Determine the [x, y] coordinate at the center of the cell enclosing the given text.  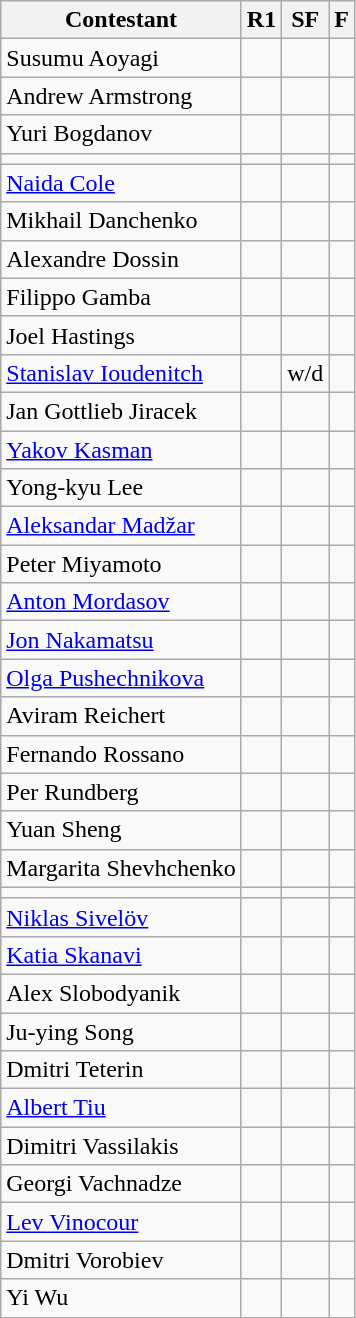
w/d [306, 373]
Jon Nakamatsu [122, 640]
Yi Wu [122, 1298]
Aleksandar Madžar [122, 526]
Yuri Bogdanov [122, 134]
Jan Gottlieb Jiracek [122, 411]
Anton Mordasov [122, 602]
Joel Hastings [122, 335]
Niklas Sivelöv [122, 917]
Yuan Sheng [122, 830]
Susumu Aoyagi [122, 58]
Yakov Kasman [122, 449]
Peter Miyamoto [122, 564]
Mikhail Danchenko [122, 221]
Georgi Vachnadze [122, 1184]
Aviram Reichert [122, 716]
Lev Vinocour [122, 1222]
SF [306, 20]
Yong-kyu Lee [122, 488]
Contestant [122, 20]
F [342, 20]
Margarita Shevhchenko [122, 868]
Filippo Gamba [122, 297]
Per Rundberg [122, 792]
Andrew Armstrong [122, 96]
Naida Cole [122, 183]
R1 [261, 20]
Ju-ying Song [122, 1031]
Stanislav Ioudenitch [122, 373]
Albert Tiu [122, 1108]
Olga Pushechnikova [122, 678]
Dmitri Teterin [122, 1070]
Alex Slobodyanik [122, 993]
Katia Skanavi [122, 955]
Alexandre Dossin [122, 259]
Dimitri Vassilakis [122, 1146]
Dmitri Vorobiev [122, 1260]
Fernando Rossano [122, 754]
